Output the (X, Y) coordinate of the center of the cell containing the given text.  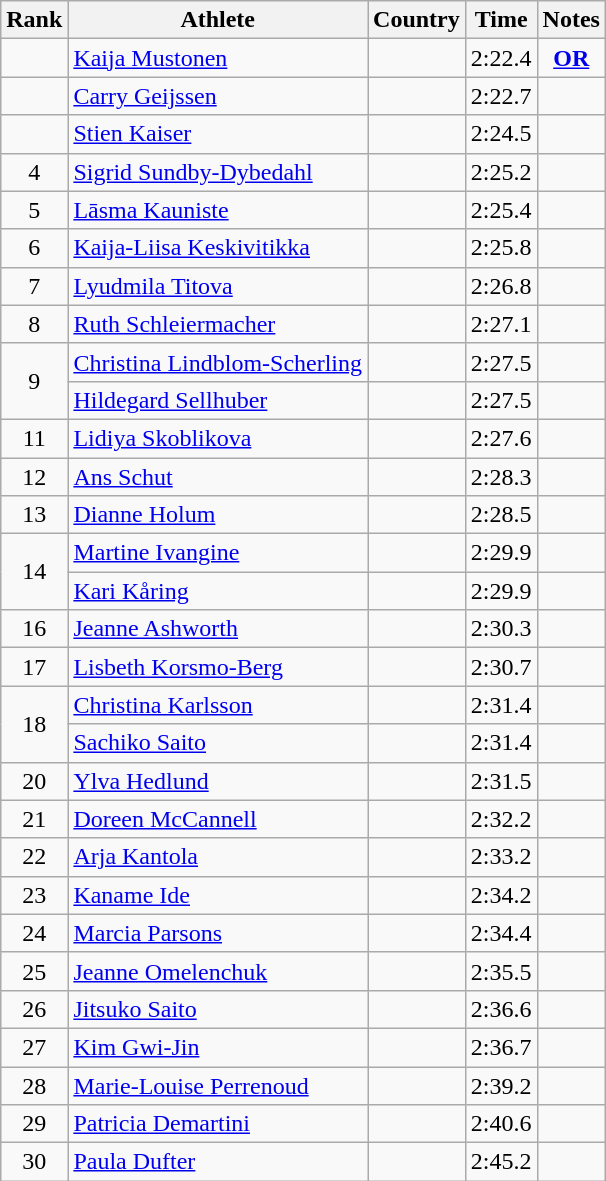
17 (34, 667)
2:25.8 (501, 248)
2:34.4 (501, 933)
2:34.2 (501, 895)
23 (34, 895)
2:22.4 (501, 58)
8 (34, 324)
Kim Gwi-Jin (218, 1047)
Sachiko Saito (218, 743)
2:30.7 (501, 667)
Kaija-Liisa Keskivitikka (218, 248)
Ans Schut (218, 477)
13 (34, 515)
Christina Lindblom-Scherling (218, 362)
Patricia Demartini (218, 1124)
2:33.2 (501, 857)
Paula Dufter (218, 1162)
27 (34, 1047)
22 (34, 857)
2:25.2 (501, 172)
7 (34, 286)
Kari Kåring (218, 591)
Carry Geijssen (218, 96)
21 (34, 819)
Doreen McCannell (218, 819)
30 (34, 1162)
Lyudmila Titova (218, 286)
Christina Karlsson (218, 705)
26 (34, 1009)
2:35.5 (501, 971)
5 (34, 210)
18 (34, 724)
Athlete (218, 20)
2:25.4 (501, 210)
Lisbeth Korsmo-Berg (218, 667)
28 (34, 1085)
Hildegard Sellhuber (218, 400)
2:28.3 (501, 477)
2:26.8 (501, 286)
2:32.2 (501, 819)
Stien Kaiser (218, 134)
6 (34, 248)
Dianne Holum (218, 515)
9 (34, 381)
12 (34, 477)
Rank (34, 20)
2:45.2 (501, 1162)
14 (34, 572)
Country (417, 20)
Ruth Schleiermacher (218, 324)
11 (34, 438)
Arja Kantola (218, 857)
Marcia Parsons (218, 933)
24 (34, 933)
2:40.6 (501, 1124)
Marie-Louise Perrenoud (218, 1085)
2:30.3 (501, 629)
Kaname Ide (218, 895)
Ylva Hedlund (218, 781)
25 (34, 971)
Jeanne Ashworth (218, 629)
29 (34, 1124)
2:24.5 (501, 134)
2:22.7 (501, 96)
Jitsuko Saito (218, 1009)
16 (34, 629)
Time (501, 20)
2:27.1 (501, 324)
OR (571, 58)
2:39.2 (501, 1085)
20 (34, 781)
Jeanne Omelenchuk (218, 971)
2:27.6 (501, 438)
2:31.5 (501, 781)
Sigrid Sundby-Dybedahl (218, 172)
2:28.5 (501, 515)
Notes (571, 20)
Lidiya Skoblikova (218, 438)
Lāsma Kauniste (218, 210)
4 (34, 172)
2:36.7 (501, 1047)
2:36.6 (501, 1009)
Kaija Mustonen (218, 58)
Martine Ivangine (218, 553)
